Find where the given text appears and provide that cell's center as (x, y) coordinate. 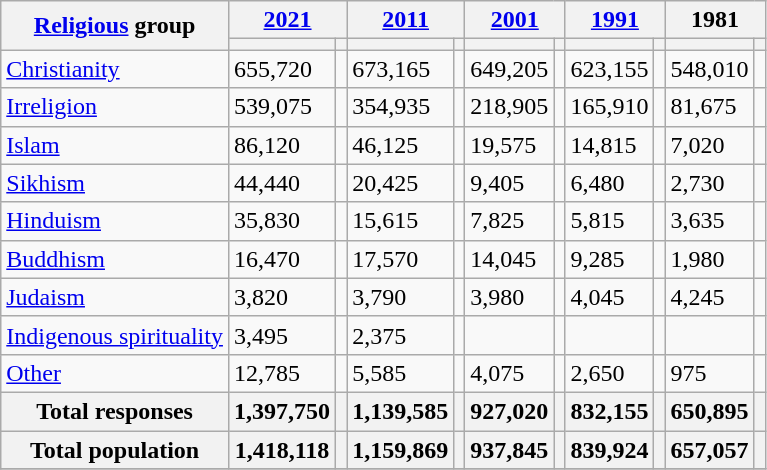
15,615 (400, 221)
Buddhism (115, 259)
3,495 (282, 335)
839,924 (610, 449)
6,480 (610, 183)
832,155 (610, 411)
4,045 (610, 297)
16,470 (282, 259)
19,575 (510, 145)
46,125 (400, 145)
649,205 (510, 69)
Judaism (115, 297)
20,425 (400, 183)
9,285 (610, 259)
1,397,750 (282, 411)
650,895 (710, 411)
Islam (115, 145)
81,675 (710, 107)
2,730 (710, 183)
7,825 (510, 221)
218,905 (510, 107)
14,815 (610, 145)
548,010 (710, 69)
3,790 (400, 297)
539,075 (282, 107)
3,980 (510, 297)
Total population (115, 449)
5,815 (610, 221)
9,405 (510, 183)
Indigenous spirituality (115, 335)
2001 (515, 20)
17,570 (400, 259)
4,075 (510, 373)
7,020 (710, 145)
3,635 (710, 221)
937,845 (510, 449)
3,820 (282, 297)
5,585 (400, 373)
Total responses (115, 411)
35,830 (282, 221)
Irreligion (115, 107)
673,165 (400, 69)
1981 (715, 20)
44,440 (282, 183)
927,020 (510, 411)
2011 (406, 20)
623,155 (610, 69)
Other (115, 373)
2,650 (610, 373)
2,375 (400, 335)
86,120 (282, 145)
657,057 (710, 449)
1991 (615, 20)
4,245 (710, 297)
1,418,118 (282, 449)
Hinduism (115, 221)
Sikhism (115, 183)
975 (710, 373)
Religious group (115, 26)
354,935 (400, 107)
1,159,869 (400, 449)
Christianity (115, 69)
12,785 (282, 373)
2021 (287, 20)
1,980 (710, 259)
165,910 (610, 107)
655,720 (282, 69)
1,139,585 (400, 411)
14,045 (510, 259)
